Return the [X, Y] coordinate for the center point of the cell that contains the specified text.  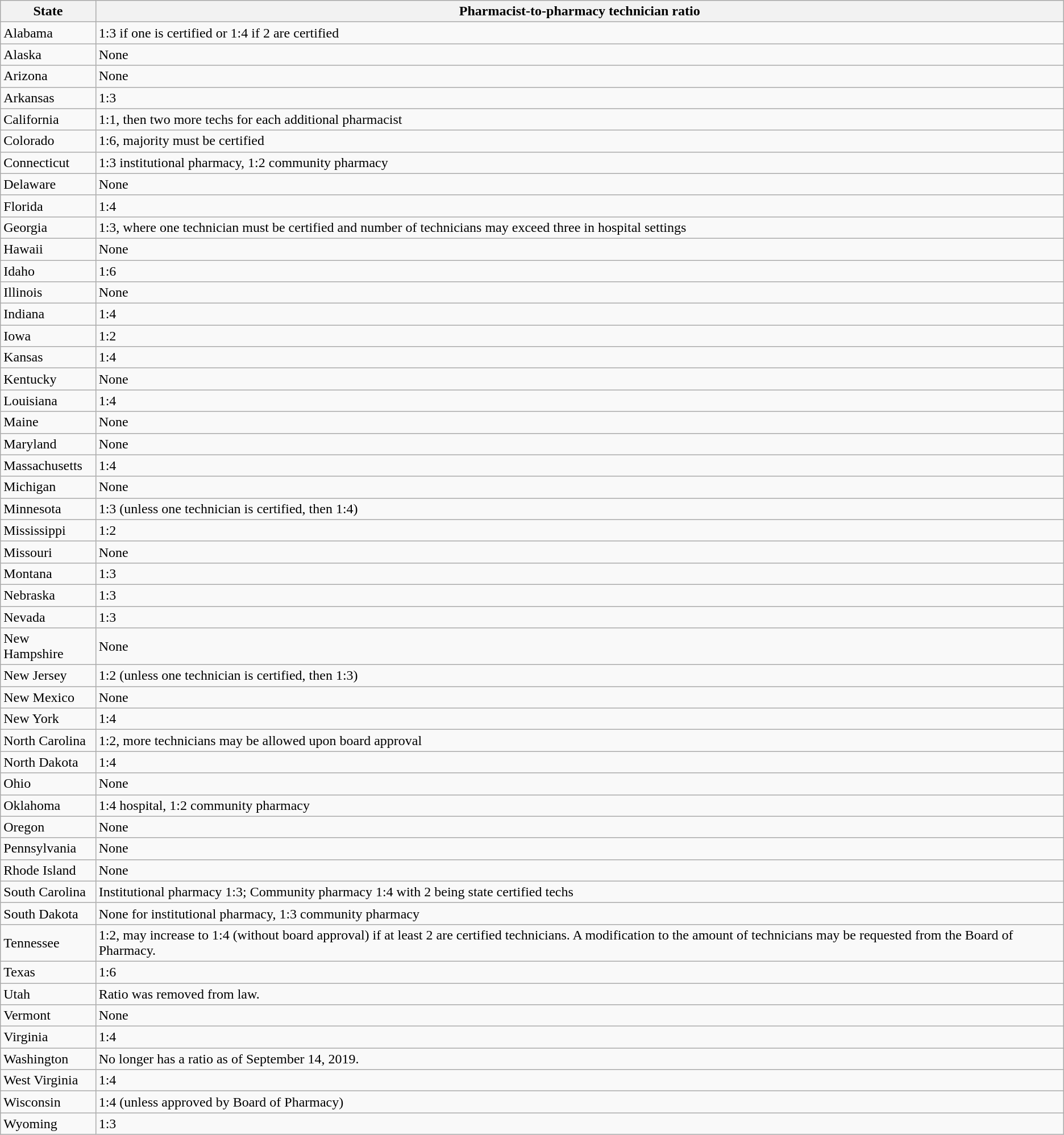
Nebraska [48, 595]
None for institutional pharmacy, 1:3 community pharmacy [580, 913]
Michigan [48, 487]
1:4 (unless approved by Board of Pharmacy) [580, 1102]
Wisconsin [48, 1102]
Missouri [48, 552]
1:4 hospital, 1:2 community pharmacy [580, 805]
Tennessee [48, 942]
Maryland [48, 444]
Kentucky [48, 379]
Ohio [48, 784]
Arizona [48, 76]
1:2, more technicians may be allowed upon board approval [580, 741]
Mississippi [48, 530]
1:3, where one technician must be certified and number of technicians may exceed three in hospital settings [580, 227]
Pharmacist-to-pharmacy technician ratio [580, 11]
Florida [48, 206]
Washington [48, 1059]
Colorado [48, 141]
1:6, majority must be certified [580, 141]
North Dakota [48, 762]
Idaho [48, 271]
1:3 (unless one technician is certified, then 1:4) [580, 509]
Illinois [48, 293]
New Hampshire [48, 647]
Delaware [48, 184]
Rhode Island [48, 870]
Texas [48, 972]
Alaska [48, 55]
1:3 if one is certified or 1:4 if 2 are certified [580, 33]
No longer has a ratio as of September 14, 2019. [580, 1059]
Virginia [48, 1037]
Georgia [48, 227]
New Jersey [48, 676]
Connecticut [48, 163]
1:3 institutional pharmacy, 1:2 community pharmacy [580, 163]
Montana [48, 573]
West Virginia [48, 1080]
North Carolina [48, 741]
California [48, 119]
South Dakota [48, 913]
Oregon [48, 827]
Utah [48, 994]
Oklahoma [48, 805]
Alabama [48, 33]
Massachusetts [48, 465]
South Carolina [48, 892]
1:2 (unless one technician is certified, then 1:3) [580, 676]
Indiana [48, 314]
Pennsylvania [48, 849]
New York [48, 719]
Vermont [48, 1016]
Iowa [48, 336]
1:1, then two more techs for each additional pharmacist [580, 119]
Minnesota [48, 509]
Arkansas [48, 98]
Louisiana [48, 401]
Ratio was removed from law. [580, 994]
Hawaii [48, 249]
New Mexico [48, 697]
Maine [48, 422]
State [48, 11]
Kansas [48, 357]
Wyoming [48, 1124]
Institutional pharmacy 1:3; Community pharmacy 1:4 with 2 being state certified techs [580, 892]
Nevada [48, 617]
